Scan for the cell matching the given text and deliver its [x, y] coordinate at center. 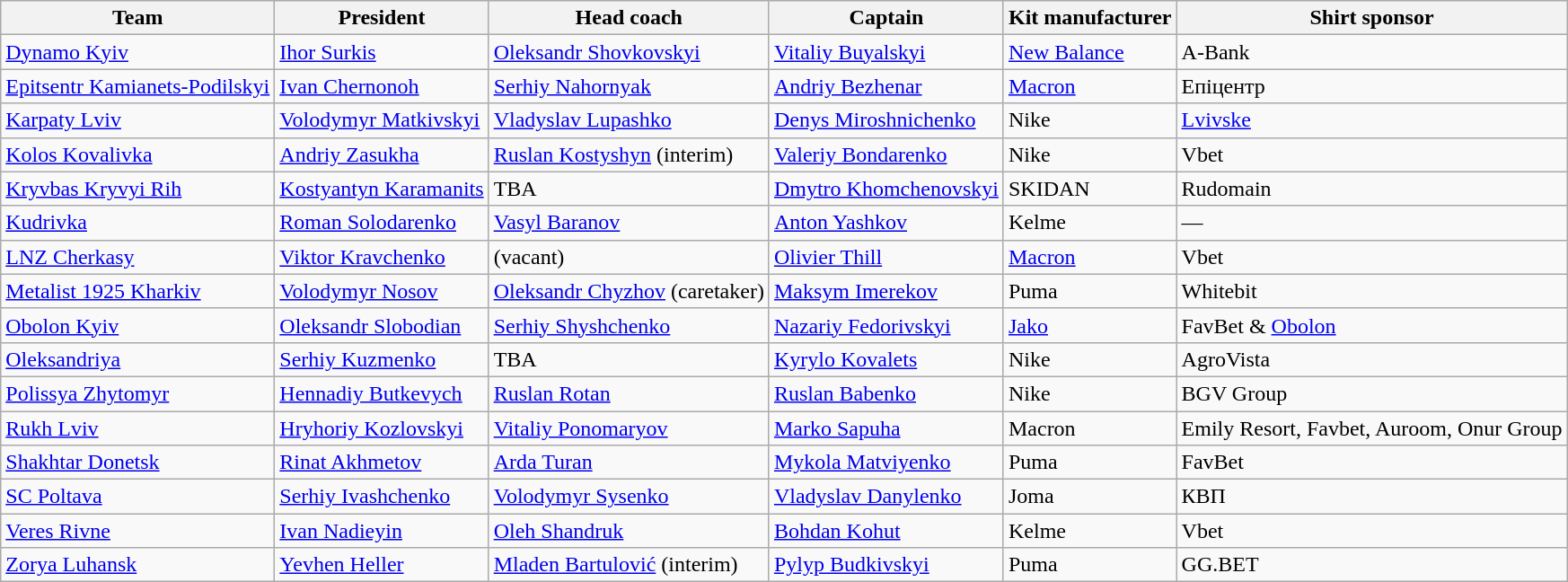
КВП [1372, 497]
Roman Solodarenko [382, 223]
Yevhen Heller [382, 565]
Vladyslav Danylenko [885, 497]
Ihor Surkis [382, 52]
Maksym Imerekov [885, 291]
Volodymyr Nosov [382, 291]
SKIDAN [1090, 189]
Kolos Kovalivka [138, 154]
SC Poltava [138, 497]
Serhiy Shyshchenko [629, 325]
Volodymyr Matkivskyi [382, 120]
Head coach [629, 18]
Polissya Zhytomyr [138, 393]
President [382, 18]
Viktor Kravchenko [382, 257]
Serhiy Kuzmenko [382, 359]
Jako [1090, 325]
Kudrivka [138, 223]
Emily Resort, Favbet, Auroom, Onur Group [1372, 428]
Kryvbas Kryvyi Rih [138, 189]
(vacant) [629, 257]
Arda Turan [629, 463]
Shakhtar Donetsk [138, 463]
Hennadiy Butkevych [382, 393]
Anton Yashkov [885, 223]
BGV Group [1372, 393]
Kostyantyn Karamanits [382, 189]
Vasyl Baranov [629, 223]
Valeriy Bondarenko [885, 154]
Shirt sponsor [1372, 18]
Nazariy Fedorivskyi [885, 325]
Joma [1090, 497]
Mykola Matviyenko [885, 463]
Karpaty Lviv [138, 120]
Vitaliy Ponomaryov [629, 428]
Pylyp Budkivskyi [885, 565]
FavBet & Obolon [1372, 325]
Oleksandriya [138, 359]
Oleksandr Shovkovskyi [629, 52]
FavBet [1372, 463]
Denys Miroshnichenko [885, 120]
Lvivske [1372, 120]
Dynamo Kyiv [138, 52]
Zorya Luhansk [138, 565]
Kyrylo Kovalets [885, 359]
Andriy Zasukha [382, 154]
Epitsentr Kamianets-Podilskyi [138, 86]
Whitebit [1372, 291]
Andriy Bezhenar [885, 86]
Obolon Kyiv [138, 325]
Rinat Akhmetov [382, 463]
Hryhoriy Kozlovskyi [382, 428]
Епіцентр [1372, 86]
Serhiy Ivashchenko [382, 497]
Mladen Bartulović (interim) [629, 565]
Team [138, 18]
Oleh Shandruk [629, 531]
Ivan Nadieyin [382, 531]
Marko Sapuha [885, 428]
Volodymyr Sysenko [629, 497]
— [1372, 223]
LNZ Cherkasy [138, 257]
Ruslan Kostyshyn (interim) [629, 154]
Serhiy Nahornyak [629, 86]
Ruslan Rotan [629, 393]
Rukh Lviv [138, 428]
Veres Rivne [138, 531]
GG.BET [1372, 565]
Vitaliy Buyalskyi [885, 52]
Olivier Thill [885, 257]
Vladyslav Lupashko [629, 120]
A-Bank [1372, 52]
Bohdan Kohut [885, 531]
Metalist 1925 Kharkiv [138, 291]
Oleksandr Slobodian [382, 325]
Ivan Chernonoh [382, 86]
New Balance [1090, 52]
Ruslan Babenko [885, 393]
AgroVista [1372, 359]
Rudomain [1372, 189]
Captain [885, 18]
Oleksandr Chyzhov (caretaker) [629, 291]
Kit manufacturer [1090, 18]
Dmytro Khomchenovskyi [885, 189]
